Locate the cell with the specified text and output its [X, Y] center coordinate. 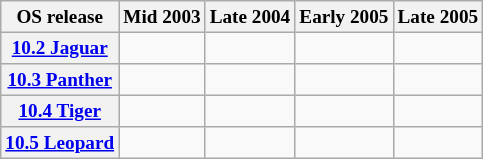
10.4 Tiger [60, 111]
Mid 2003 [162, 17]
Late 2004 [250, 17]
OS release [60, 17]
10.5 Leopard [60, 143]
Early 2005 [344, 17]
10.2 Jaguar [60, 48]
Late 2005 [438, 17]
10.3 Panther [60, 80]
